Determine the [X, Y] coordinate at the center of the cell enclosing the given text.  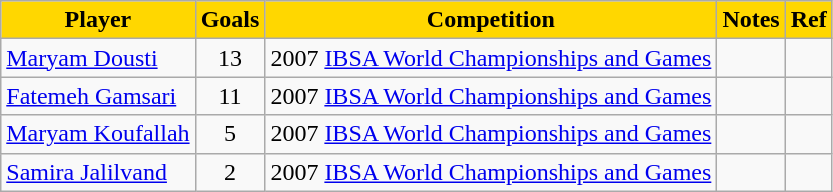
Goals [230, 20]
Competition [491, 20]
13 [230, 58]
Fatemeh Gamsari [98, 96]
5 [230, 134]
Ref [808, 20]
Maryam Koufallah [98, 134]
11 [230, 96]
Player [98, 20]
2 [230, 172]
Maryam Dousti [98, 58]
Samira Jalilvand [98, 172]
Notes [751, 20]
